Return [x, y] of the center of cell containing provided text 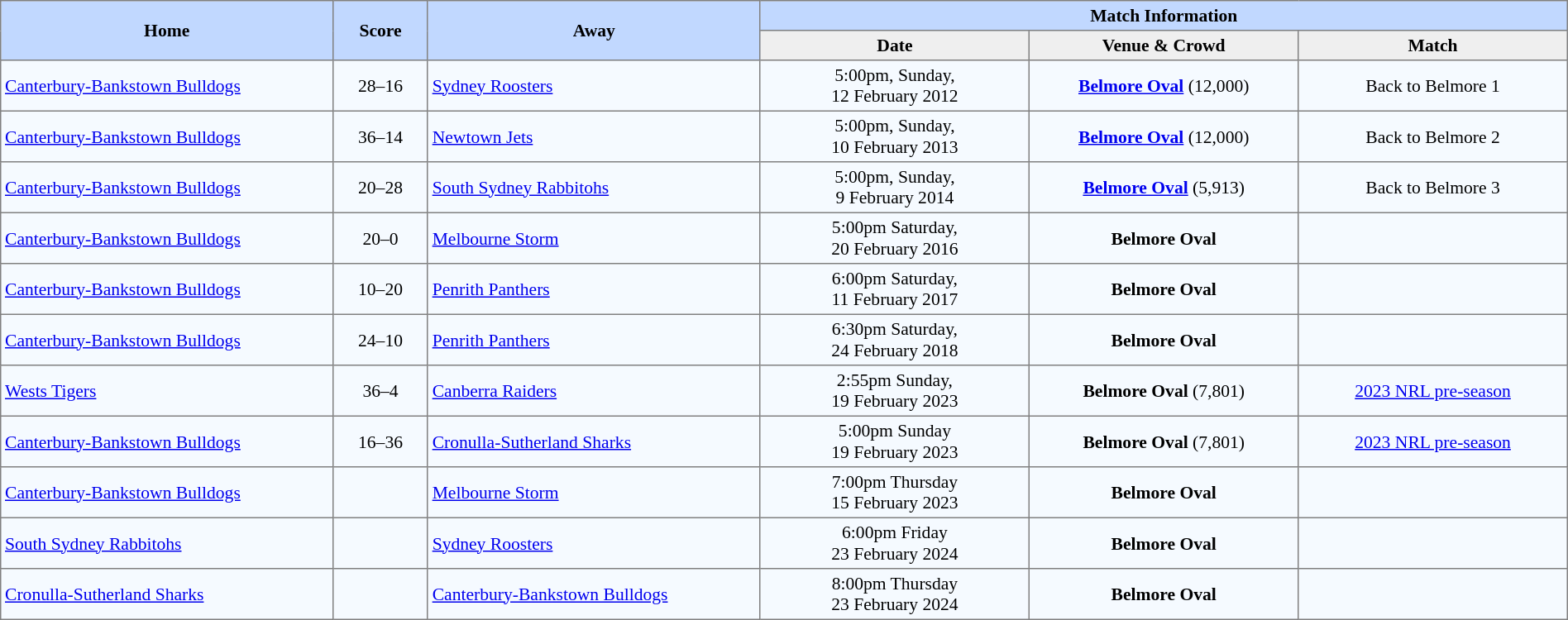
Away [594, 31]
2:55pm Sunday,19 February 2023 [895, 391]
5:00pm, Sunday,12 February 2012 [895, 86]
20–0 [380, 238]
Match [1432, 45]
Wests Tigers [167, 391]
7:00pm Thursday15 February 2023 [895, 493]
Canberra Raiders [594, 391]
Back to Belmore 2 [1432, 136]
Belmore Oval (5,913) [1164, 188]
Score [380, 31]
20–28 [380, 188]
28–16 [380, 86]
Date [895, 45]
6:00pm Saturday,11 February 2017 [895, 289]
5:00pm Saturday,20 February 2016 [895, 238]
6:00pm Friday23 February 2024 [895, 543]
5:00pm, Sunday,9 February 2014 [895, 188]
24–10 [380, 340]
Home [167, 31]
16–36 [380, 441]
6:30pm Saturday,24 February 2018 [895, 340]
5:00pm Sunday19 February 2023 [895, 441]
36–4 [380, 391]
10–20 [380, 289]
Back to Belmore 3 [1432, 188]
8:00pm Thursday23 February 2024 [895, 594]
Venue & Crowd [1164, 45]
36–14 [380, 136]
Newtown Jets [594, 136]
Back to Belmore 1 [1432, 86]
5:00pm, Sunday,10 February 2013 [895, 136]
Match Information [1164, 16]
